For the text-containing cell, return its midpoint in [X, Y] coordinate format. 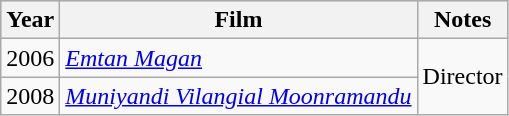
Year [30, 20]
2006 [30, 58]
2008 [30, 96]
Director [462, 77]
Notes [462, 20]
Film [238, 20]
Emtan Magan [238, 58]
Muniyandi Vilangial Moonramandu [238, 96]
